Return the (x, y) coordinate for the center point of the cell that contains the specified text.  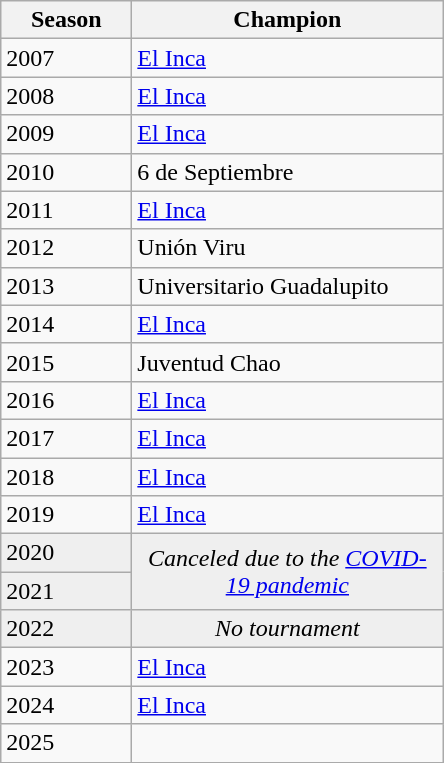
2019 (66, 515)
Canceled due to the COVID-19 pandemic (288, 572)
No tournament (288, 629)
Universitario Guadalupito (288, 286)
2017 (66, 438)
2007 (66, 58)
2015 (66, 362)
Unión Viru (288, 248)
2020 (66, 553)
2008 (66, 96)
2024 (66, 705)
6 de Septiembre (288, 172)
2025 (66, 743)
2013 (66, 286)
2011 (66, 210)
2021 (66, 591)
Champion (288, 20)
2009 (66, 134)
2018 (66, 477)
Juventud Chao (288, 362)
2023 (66, 667)
2014 (66, 324)
2022 (66, 629)
2012 (66, 248)
Season (66, 20)
2016 (66, 400)
2010 (66, 172)
